Identify which cell holds the provided text, then report its [X, Y] central coordinate. 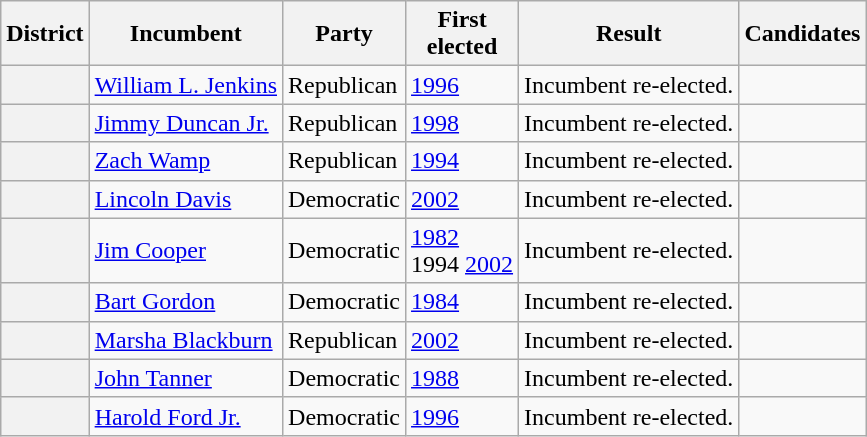
William L. Jenkins [186, 85]
Marsha Blackburn [186, 340]
Zach Wamp [186, 161]
1994 [462, 161]
Candidates [802, 34]
1984 [462, 302]
1998 [462, 123]
Incumbent [186, 34]
Lincoln Davis [186, 199]
19821994 2002 [462, 250]
John Tanner [186, 378]
Result [629, 34]
1988 [462, 378]
District [45, 34]
Harold Ford Jr. [186, 416]
Firstelected [462, 34]
Bart Gordon [186, 302]
Party [344, 34]
Jim Cooper [186, 250]
Jimmy Duncan Jr. [186, 123]
